Scan for the cell matching the given text and deliver its (X, Y) coordinate at center. 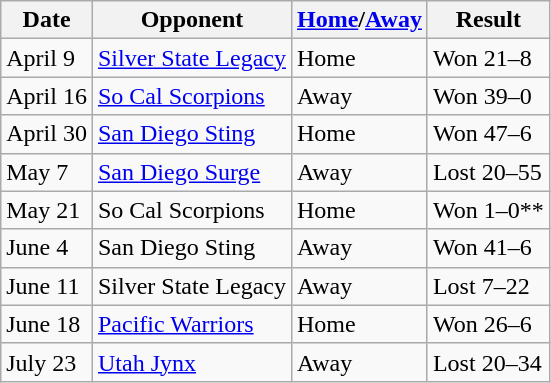
Utah Jynx (192, 362)
Won 47–6 (488, 134)
July 23 (47, 362)
June 18 (47, 324)
Won 1–0** (488, 210)
San Diego Surge (192, 172)
April 16 (47, 96)
Lost 20–55 (488, 172)
June 11 (47, 286)
April 30 (47, 134)
Pacific Warriors (192, 324)
Won 26–6 (488, 324)
Home/Away (359, 20)
June 4 (47, 248)
Won 21–8 (488, 58)
Date (47, 20)
Lost 20–34 (488, 362)
May 21 (47, 210)
Lost 7–22 (488, 286)
April 9 (47, 58)
May 7 (47, 172)
Won 39–0 (488, 96)
Won 41–6 (488, 248)
Result (488, 20)
Opponent (192, 20)
